Scan for the cell matching the given text and deliver its [X, Y] coordinate at center. 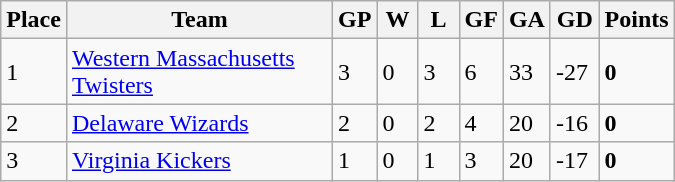
Points [636, 20]
Delaware Wizards [199, 123]
Team [199, 20]
GD [574, 20]
GF [481, 20]
6 [481, 72]
-17 [574, 161]
33 [526, 72]
L [438, 20]
W [398, 20]
Place [34, 20]
4 [481, 123]
Western Massachusetts Twisters [199, 72]
GA [526, 20]
-27 [574, 72]
Virginia Kickers [199, 161]
-16 [574, 123]
GP [355, 20]
